Extract the [X, Y] coordinate from the center of the cell holding the provided text.  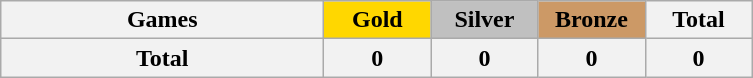
Games [162, 20]
Gold [378, 20]
Silver [484, 20]
Bronze [592, 20]
